Provide the (X, Y) coordinate of the cell's center where the given text is located.  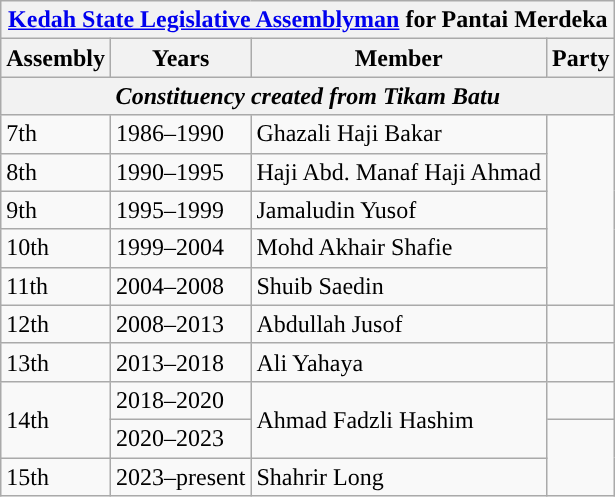
14th (56, 419)
1999–2004 (180, 248)
1995–1999 (180, 210)
Mohd Akhair Shafie (399, 248)
Constituency created from Tikam Batu (308, 96)
2020–2023 (180, 438)
11th (56, 286)
13th (56, 362)
15th (56, 477)
Years (180, 58)
9th (56, 210)
Haji Abd. Manaf Haji Ahmad (399, 172)
1986–1990 (180, 134)
Ghazali Haji Bakar (399, 134)
Shuib Saedin (399, 286)
Ahmad Fadzli Hashim (399, 419)
Kedah State Legislative Assemblyman for Pantai Merdeka (308, 20)
Jamaludin Yusof (399, 210)
2023–present (180, 477)
12th (56, 324)
2013–2018 (180, 362)
2018–2020 (180, 400)
7th (56, 134)
2004–2008 (180, 286)
Shahrir Long (399, 477)
10th (56, 248)
1990–1995 (180, 172)
Member (399, 58)
Party (581, 58)
Ali Yahaya (399, 362)
2008–2013 (180, 324)
Assembly (56, 58)
8th (56, 172)
Abdullah Jusof (399, 324)
